Pinpoint the cell where the given text exists, returning its [X, Y] midpoint coordinate. 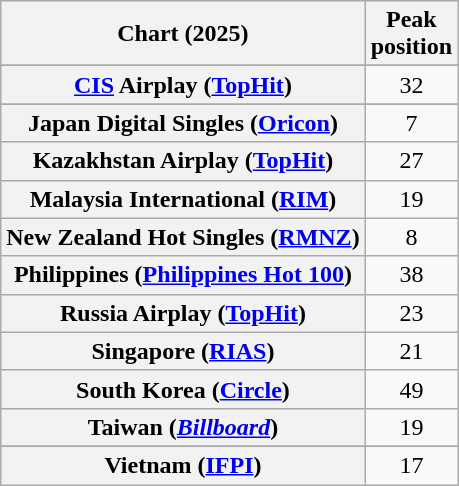
South Korea (Circle) [183, 389]
New Zealand Hot Singles (RMNZ) [183, 237]
49 [411, 389]
8 [411, 237]
21 [411, 351]
Philippines (Philippines Hot 100) [183, 275]
27 [411, 161]
7 [411, 123]
32 [411, 85]
Kazakhstan Airplay (TopHit) [183, 161]
CIS Airplay (TopHit) [183, 85]
Chart (2025) [183, 34]
Taiwan (Billboard) [183, 427]
Russia Airplay (TopHit) [183, 313]
Vietnam (IFPI) [183, 465]
38 [411, 275]
Singapore (RIAS) [183, 351]
Peakposition [411, 34]
17 [411, 465]
23 [411, 313]
Malaysia International (RIM) [183, 199]
Japan Digital Singles (Oricon) [183, 123]
